Locate the cell with the specified text and output its (x, y) center coordinate. 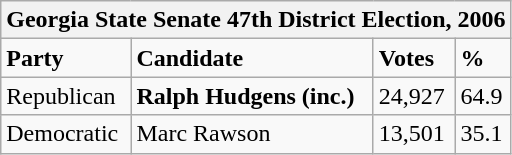
64.9 (483, 96)
24,927 (414, 96)
Georgia State Senate 47th District Election, 2006 (256, 20)
Candidate (252, 58)
Republican (66, 96)
35.1 (483, 134)
Marc Rawson (252, 134)
Ralph Hudgens (inc.) (252, 96)
13,501 (414, 134)
Democratic (66, 134)
Party (66, 58)
% (483, 58)
Votes (414, 58)
